Search for the cell housing the specified text and yield its [X, Y] center coordinate. 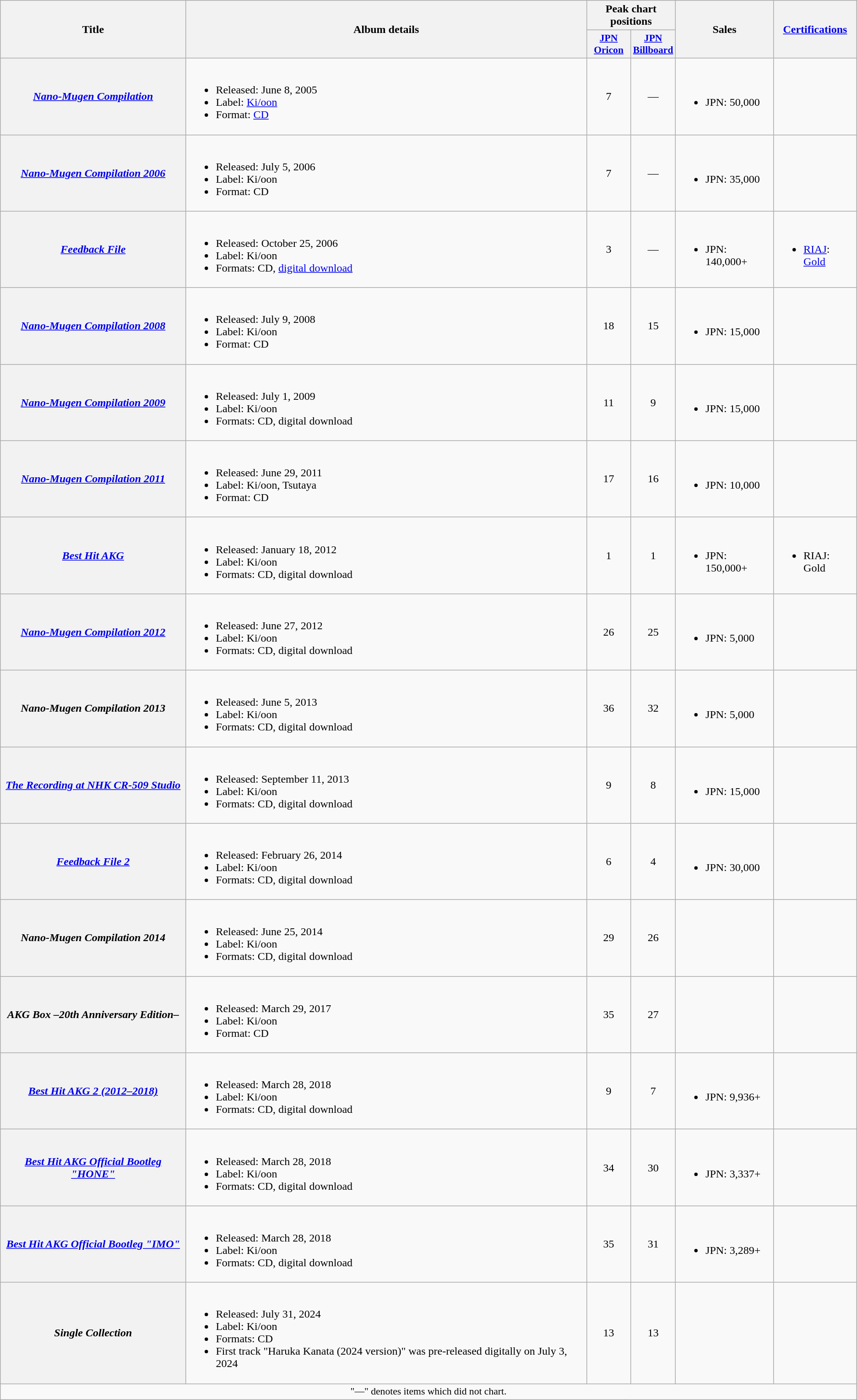
18 [609, 326]
Nano-Mugen Compilation 2009 [93, 402]
JPN: 3,289+ [725, 1244]
32 [653, 708]
Released: June 27, 2012Label: Ki/oonFormats: CD, digital download [386, 632]
Best Hit AKG 2 (2012–2018) [93, 1091]
3 [609, 249]
Released: June 5, 2013Label: Ki/oonFormats: CD, digital download [386, 708]
16 [653, 479]
JPNBillboard [653, 44]
Best Hit AKG [93, 555]
Nano-Mugen Compilation 2008 [93, 326]
6 [609, 862]
Nano-Mugen Compilation 2013 [93, 708]
4 [653, 862]
"—" denotes items which did not chart. [428, 1392]
Nano-Mugen Compilation 2011 [93, 479]
JPN: 140,000+ [725, 249]
Peak chart positions [631, 16]
The Recording at NHK CR-509 Studio [93, 785]
Released: October 25, 2006Label: Ki/oonFormats: CD, digital download [386, 249]
27 [653, 1015]
Released: June 29, 2011Label: Ki/oon, TsutayaFormat: CD [386, 479]
JPN: 35,000 [725, 173]
Released: January 18, 2012Label: Ki/oonFormats: CD, digital download [386, 555]
JPN: 10,000 [725, 479]
30 [653, 1168]
34 [609, 1168]
Released: July 1, 2009Label: Ki/oonFormats: CD, digital download [386, 402]
36 [609, 708]
Best Hit AKG Official Bootleg "HONE" [93, 1168]
Title [93, 29]
Released: June 8, 2005Label: Ki/oonFormat: CD [386, 96]
Nano-Mugen Compilation 2012 [93, 632]
11 [609, 402]
Certifications [815, 29]
JPN: 50,000 [725, 96]
Nano-Mugen Compilation 2006 [93, 173]
JPNOricon [609, 44]
Released: July 9, 2008Label: Ki/oonFormat: CD [386, 326]
15 [653, 326]
Album details [386, 29]
Single Collection [93, 1333]
Best Hit AKG Official Bootleg "IMO" [93, 1244]
Sales [725, 29]
JPN: 150,000+ [725, 555]
29 [609, 938]
8 [653, 785]
Released: September 11, 2013Label: Ki/oonFormats: CD, digital download [386, 785]
Released: July 5, 2006Label: Ki/oonFormat: CD [386, 173]
Feedback File [93, 249]
JPN: 3,337+ [725, 1168]
Released: February 26, 2014Label: Ki/oonFormats: CD, digital download [386, 862]
17 [609, 479]
Feedback File 2 [93, 862]
Released: March 29, 2017Label: Ki/oonFormat: CD [386, 1015]
AKG Box –20th Anniversary Edition– [93, 1015]
Released: June 25, 2014Label: Ki/oonFormats: CD, digital download [386, 938]
JPN: 9,936+ [725, 1091]
25 [653, 632]
Nano-Mugen Compilation [93, 96]
Released: July 31, 2024Label: Ki/oonFormats: CDFirst track "Haruka Kanata (2024 version)" was pre-released digitally on July 3, 2024 [386, 1333]
JPN: 30,000 [725, 862]
31 [653, 1244]
Nano-Mugen Compilation 2014 [93, 938]
